Return the (X, Y) coordinate for the center point of the cell that contains the specified text.  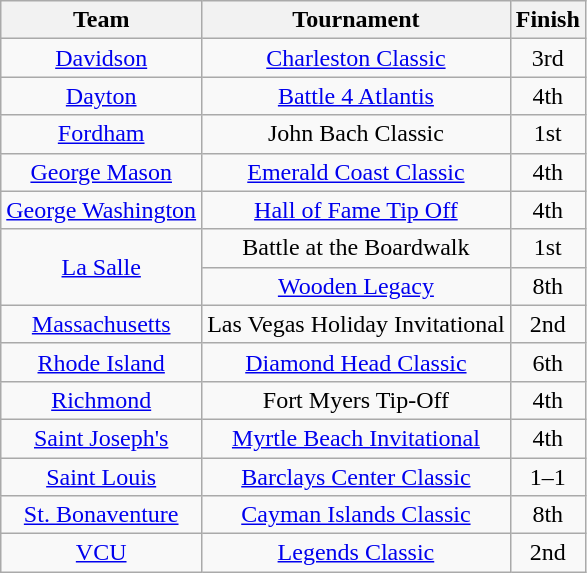
St. Bonaventure (102, 515)
Las Vegas Holiday Invitational (356, 324)
Saint Joseph's (102, 438)
Davidson (102, 58)
Legends Classic (356, 553)
1–1 (548, 477)
George Washington (102, 210)
Finish (548, 20)
Dayton (102, 96)
Wooden Legacy (356, 286)
Myrtle Beach Invitational (356, 438)
John Bach Classic (356, 134)
Battle at the Boardwalk (356, 248)
Hall of Fame Tip Off (356, 210)
Richmond (102, 400)
Fort Myers Tip-Off (356, 400)
Barclays Center Classic (356, 477)
VCU (102, 553)
Fordham (102, 134)
Saint Louis (102, 477)
Diamond Head Classic (356, 362)
La Salle (102, 267)
6th (548, 362)
Cayman Islands Classic (356, 515)
Rhode Island (102, 362)
Emerald Coast Classic (356, 172)
Massachusetts (102, 324)
Charleston Classic (356, 58)
Team (102, 20)
Battle 4 Atlantis (356, 96)
3rd (548, 58)
Tournament (356, 20)
George Mason (102, 172)
